Output the (x, y) coordinate of the center of the cell containing the given text.  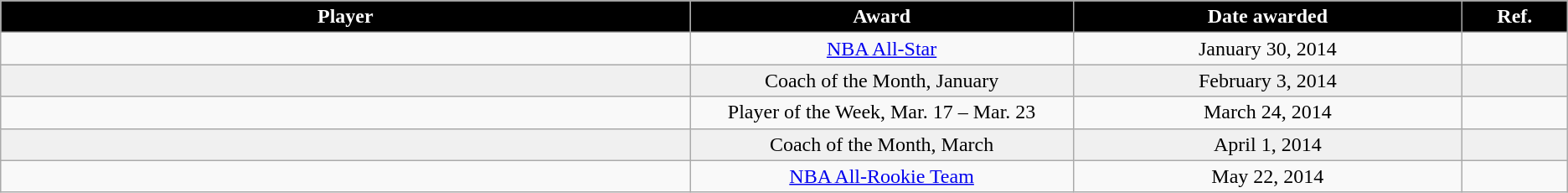
January 30, 2014 (1267, 49)
April 1, 2014 (1267, 144)
May 22, 2014 (1267, 176)
Ref. (1514, 17)
Coach of the Month, January (881, 81)
NBA All-Star (881, 49)
March 24, 2014 (1267, 112)
Player of the Week, Mar. 17 – Mar. 23 (881, 112)
NBA All-Rookie Team (881, 176)
Coach of the Month, March (881, 144)
Player (345, 17)
February 3, 2014 (1267, 81)
Award (881, 17)
Date awarded (1267, 17)
